Provide the (X, Y) coordinate of the cell's center where the given text is located.  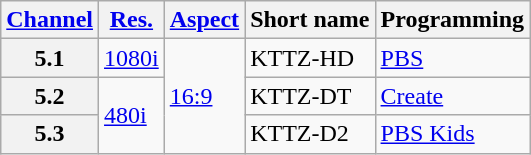
PBS Kids (452, 134)
Res. (132, 20)
1080i (132, 58)
Aspect (204, 20)
Programming (452, 20)
Channel (50, 20)
KTTZ-D2 (310, 134)
KTTZ-HD (310, 58)
KTTZ-DT (310, 96)
PBS (452, 58)
480i (132, 115)
5.3 (50, 134)
Short name (310, 20)
Create (452, 96)
5.1 (50, 58)
5.2 (50, 96)
16:9 (204, 96)
